Capture the cell that displays the provided text and extract its (X, Y) central coordinate. 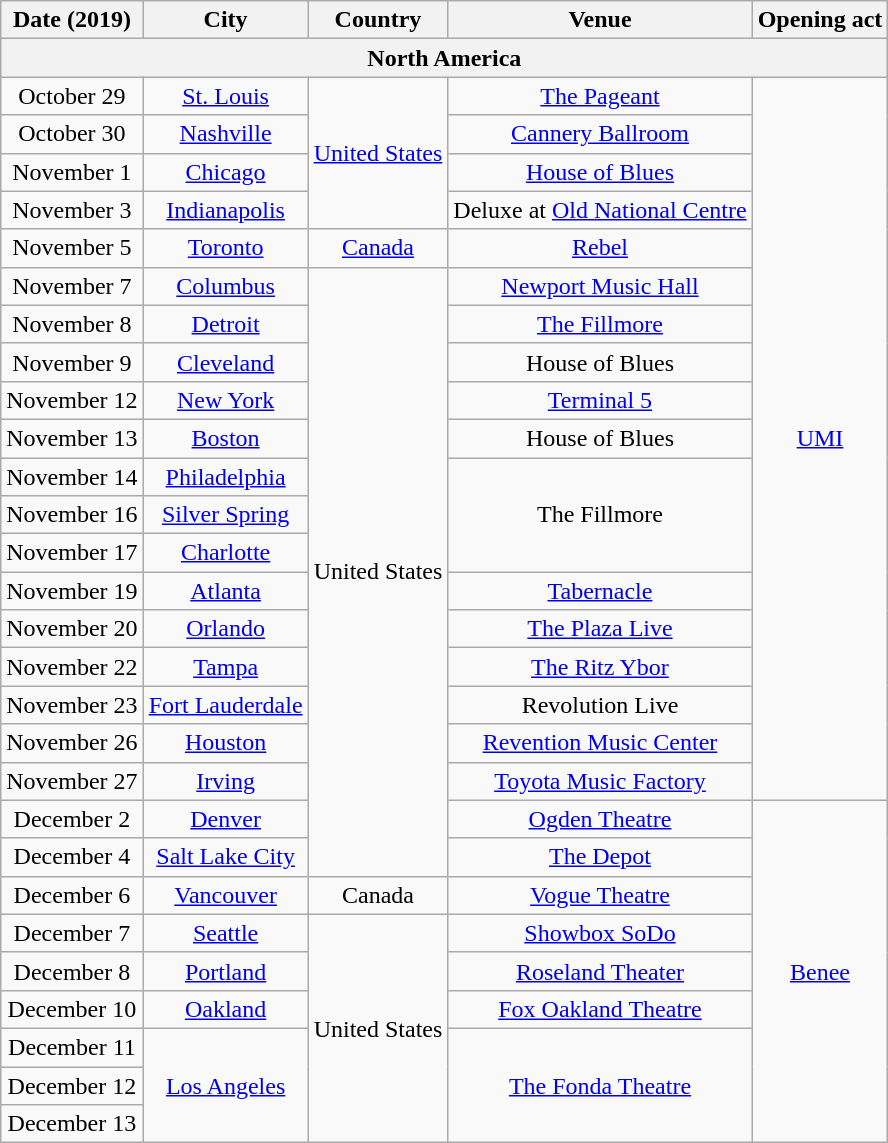
UMI (820, 438)
The Pageant (600, 96)
October 30 (72, 134)
The Fonda Theatre (600, 1085)
December 10 (72, 1009)
Nashville (226, 134)
November 27 (72, 781)
Vancouver (226, 895)
November 3 (72, 210)
Toronto (226, 248)
Boston (226, 438)
Denver (226, 819)
December 6 (72, 895)
November 22 (72, 667)
Deluxe at Old National Centre (600, 210)
Orlando (226, 629)
Chicago (226, 172)
Rebel (600, 248)
Terminal 5 (600, 400)
Tabernacle (600, 591)
Houston (226, 743)
November 20 (72, 629)
December 13 (72, 1124)
Atlanta (226, 591)
Benee (820, 972)
December 4 (72, 857)
November 7 (72, 286)
Date (2019) (72, 20)
November 1 (72, 172)
Indianapolis (226, 210)
Tampa (226, 667)
Oakland (226, 1009)
Silver Spring (226, 515)
October 29 (72, 96)
December 7 (72, 933)
Vogue Theatre (600, 895)
Ogden Theatre (600, 819)
November 26 (72, 743)
November 9 (72, 362)
Revolution Live (600, 705)
Los Angeles (226, 1085)
Portland (226, 971)
November 14 (72, 477)
Newport Music Hall (600, 286)
November 23 (72, 705)
Country (378, 20)
Roseland Theater (600, 971)
November 17 (72, 553)
Charlotte (226, 553)
City (226, 20)
The Ritz Ybor (600, 667)
November 19 (72, 591)
November 5 (72, 248)
Opening act (820, 20)
December 8 (72, 971)
December 12 (72, 1085)
Cleveland (226, 362)
November 8 (72, 324)
St. Louis (226, 96)
Columbus (226, 286)
November 13 (72, 438)
December 11 (72, 1047)
December 2 (72, 819)
Seattle (226, 933)
November 16 (72, 515)
November 12 (72, 400)
New York (226, 400)
Venue (600, 20)
Fox Oakland Theatre (600, 1009)
Toyota Music Factory (600, 781)
Detroit (226, 324)
Salt Lake City (226, 857)
Revention Music Center (600, 743)
Irving (226, 781)
The Depot (600, 857)
Fort Lauderdale (226, 705)
Cannery Ballroom (600, 134)
North America (444, 58)
The Plaza Live (600, 629)
Philadelphia (226, 477)
Showbox SoDo (600, 933)
